Capture the cell that displays the provided text and extract its (x, y) central coordinate. 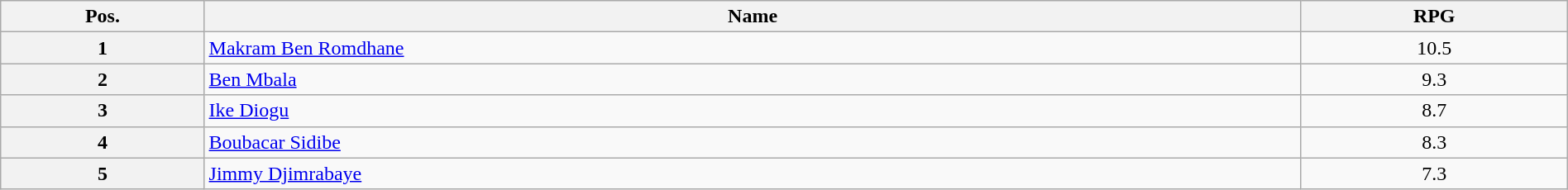
Ben Mbala (753, 79)
4 (103, 142)
1 (103, 48)
RPG (1434, 17)
3 (103, 111)
8.3 (1434, 142)
Ike Diogu (753, 111)
10.5 (1434, 48)
Pos. (103, 17)
2 (103, 79)
5 (103, 173)
Makram Ben Romdhane (753, 48)
Name (753, 17)
Jimmy Djimrabaye (753, 173)
9.3 (1434, 79)
7.3 (1434, 173)
8.7 (1434, 111)
Boubacar Sidibe (753, 142)
